Provide the (x, y) coordinate of the cell's center where the given text is located.  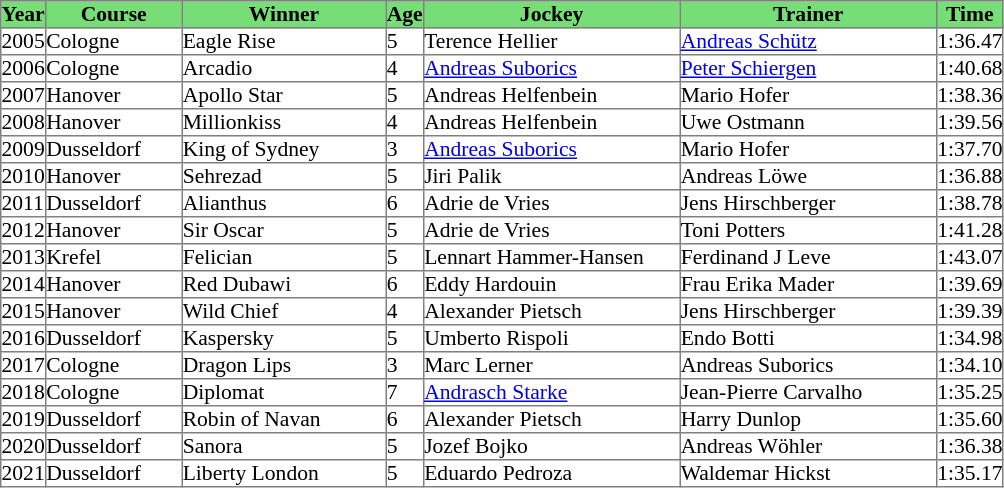
Frau Erika Mader (808, 284)
Andreas Wöhler (808, 446)
1:36.88 (970, 176)
Ferdinand J Leve (808, 258)
Lennart Hammer-Hansen (551, 258)
2018 (24, 392)
Sanora (284, 446)
2010 (24, 176)
Sir Oscar (284, 230)
1:36.38 (970, 446)
2013 (24, 258)
2012 (24, 230)
2011 (24, 204)
1:38.36 (970, 96)
Jockey (551, 14)
Uwe Ostmann (808, 122)
Endo Botti (808, 338)
2014 (24, 284)
Wild Chief (284, 312)
Red Dubawi (284, 284)
2019 (24, 420)
2016 (24, 338)
2005 (24, 42)
1:39.69 (970, 284)
Liberty London (284, 474)
Krefel (113, 258)
Alianthus (284, 204)
2008 (24, 122)
1:35.25 (970, 392)
Time (970, 14)
Apollo Star (284, 96)
2009 (24, 150)
1:43.07 (970, 258)
Winner (284, 14)
Millionkiss (284, 122)
1:35.17 (970, 474)
Andreas Schütz (808, 42)
Dragon Lips (284, 366)
Andrasch Starke (551, 392)
7 (404, 392)
1:38.78 (970, 204)
Marc Lerner (551, 366)
Course (113, 14)
1:37.70 (970, 150)
2020 (24, 446)
Sehrezad (284, 176)
Waldemar Hickst (808, 474)
2006 (24, 68)
Year (24, 14)
King of Sydney (284, 150)
1:34.98 (970, 338)
1:35.60 (970, 420)
1:39.56 (970, 122)
1:39.39 (970, 312)
Toni Potters (808, 230)
1:41.28 (970, 230)
2021 (24, 474)
Robin of Navan (284, 420)
Jiri Palik (551, 176)
Peter Schiergen (808, 68)
Kaspersky (284, 338)
Eagle Rise (284, 42)
1:34.10 (970, 366)
1:40.68 (970, 68)
Age (404, 14)
1:36.47 (970, 42)
Harry Dunlop (808, 420)
Jean-Pierre Carvalho (808, 392)
Andreas Löwe (808, 176)
Diplomat (284, 392)
Eduardo Pedroza (551, 474)
Eddy Hardouin (551, 284)
Felician (284, 258)
2015 (24, 312)
2017 (24, 366)
Jozef Bojko (551, 446)
Trainer (808, 14)
Arcadio (284, 68)
Umberto Rispoli (551, 338)
2007 (24, 96)
Terence Hellier (551, 42)
